Return the [x, y] coordinate for the center point of the cell that contains the specified text.  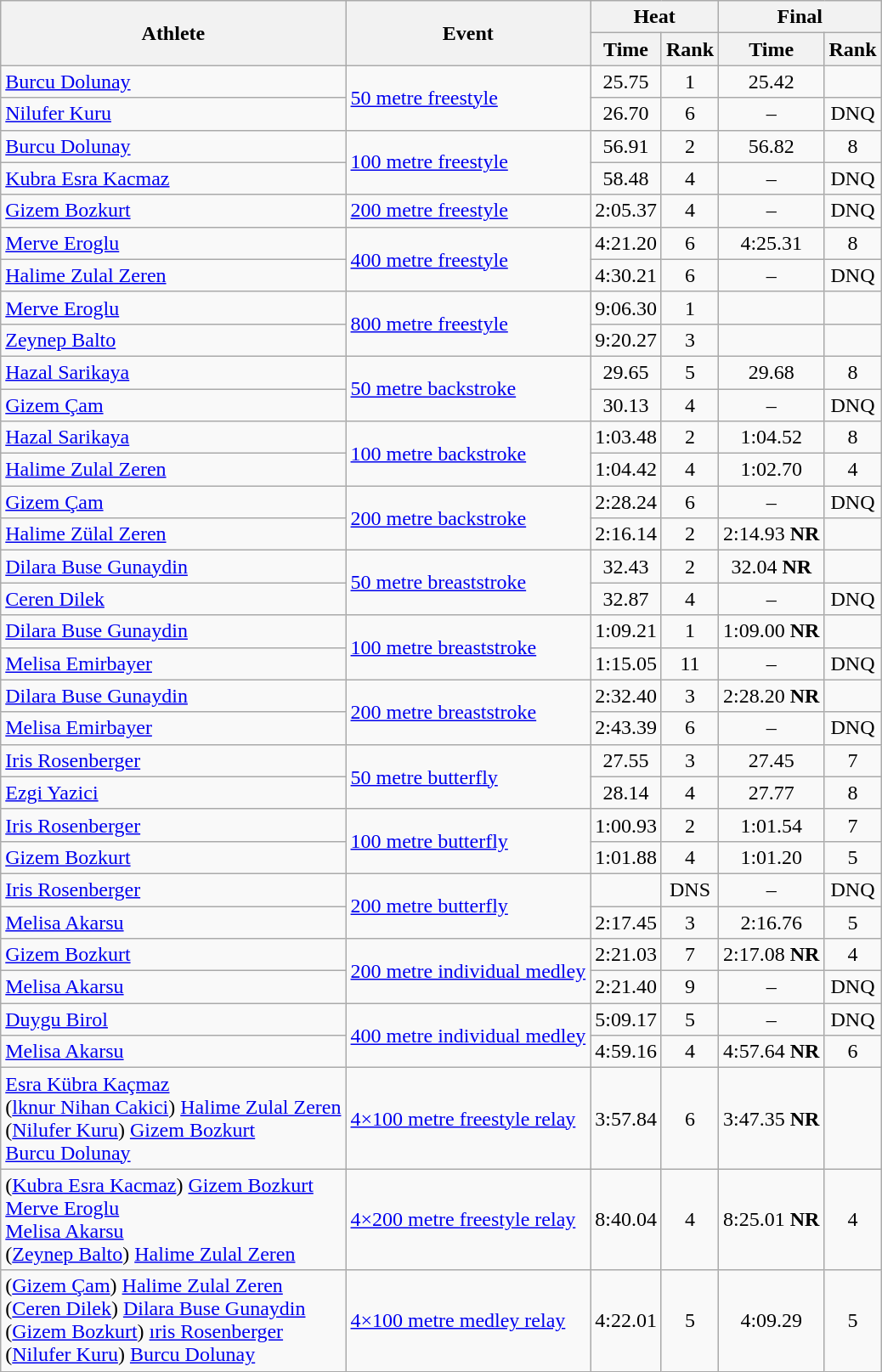
4:09.29 [772, 1320]
32.43 [626, 567]
400 metre individual medley [468, 1036]
200 metre freestyle [468, 211]
100 metre backstroke [468, 454]
30.13 [626, 405]
27.77 [772, 793]
4×100 metre freestyle relay [468, 1118]
Esra Kübra Kaçmaz(lknur Nihan Cakici) Halime Zulal Zeren(Nilufer Kuru) Gizem BozkurtBurcu Dolunay [173, 1118]
28.14 [626, 793]
200 metre backstroke [468, 518]
27.55 [626, 760]
Halime Zülal Zeren [173, 534]
2:17.08 NR [772, 955]
26.70 [626, 114]
100 metre freestyle [468, 162]
Duygu Birol [173, 1019]
1:09.21 [626, 631]
2:05.37 [626, 211]
2:17.45 [626, 922]
32.87 [626, 599]
25.42 [772, 82]
Heat [654, 17]
4:21.20 [626, 243]
400 metre freestyle [468, 259]
Ceren Dilek [173, 599]
50 metre backstroke [468, 388]
1:02.70 [772, 470]
8:40.04 [626, 1220]
1:01.88 [626, 857]
9 [690, 987]
1:03.48 [626, 438]
4:59.16 [626, 1052]
3:47.35 NR [772, 1118]
Zeynep Balto [173, 340]
56.82 [772, 146]
100 metre breaststroke [468, 647]
32.04 NR [772, 567]
2:43.39 [626, 728]
(Kubra Esra Kacmaz) Gizem BozkurtMerve ErogluMelisa Akarsu(Zeynep Balto) Halime Zulal Zeren [173, 1220]
1:01.20 [772, 857]
11 [690, 663]
1:15.05 [626, 663]
200 metre breaststroke [468, 712]
9:20.27 [626, 340]
2:28.24 [626, 502]
58.48 [626, 178]
100 metre butterfly [468, 841]
27.45 [772, 760]
5:09.17 [626, 1019]
2:14.93 NR [772, 534]
Final [800, 17]
4×200 metre freestyle relay [468, 1220]
2:16.76 [772, 922]
4:25.31 [772, 243]
1:01.54 [772, 825]
200 metre butterfly [468, 906]
Event [468, 33]
1:00.93 [626, 825]
DNS [690, 889]
8:25.01 NR [772, 1220]
1:04.52 [772, 438]
4:22.01 [626, 1320]
2:32.40 [626, 696]
4:30.21 [626, 275]
2:21.03 [626, 955]
25.75 [626, 82]
Kubra Esra Kacmaz [173, 178]
9:06.30 [626, 308]
29.68 [772, 372]
200 metre individual medley [468, 971]
2:16.14 [626, 534]
50 metre butterfly [468, 776]
4:57.64 NR [772, 1052]
2:28.20 NR [772, 696]
Ezgi Yazici [173, 793]
3:57.84 [626, 1118]
50 metre freestyle [468, 98]
50 metre breaststroke [468, 583]
Nilufer Kuru [173, 114]
Athlete [173, 33]
4×100 metre medley relay [468, 1320]
2:21.40 [626, 987]
(Gizem Çam) Halime Zulal Zeren(Ceren Dilek) Dilara Buse Gunaydin(Gizem Bozkurt) ıris Rosenberger(Nilufer Kuru) Burcu Dolunay [173, 1320]
800 metre freestyle [468, 324]
1:09.00 NR [772, 631]
29.65 [626, 372]
1:04.42 [626, 470]
56.91 [626, 146]
